Search for the cell housing the specified text and yield its (X, Y) center coordinate. 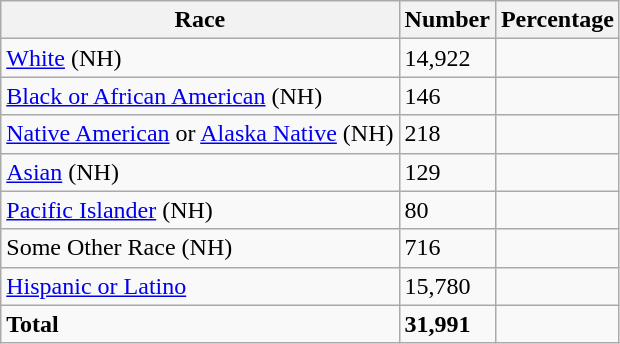
31,991 (447, 324)
Hispanic or Latino (200, 286)
Race (200, 20)
129 (447, 172)
Percentage (557, 20)
Total (200, 324)
146 (447, 96)
15,780 (447, 286)
218 (447, 134)
Black or African American (NH) (200, 96)
Asian (NH) (200, 172)
Native American or Alaska Native (NH) (200, 134)
80 (447, 210)
Some Other Race (NH) (200, 248)
White (NH) (200, 58)
716 (447, 248)
Pacific Islander (NH) (200, 210)
14,922 (447, 58)
Number (447, 20)
